Scan for the cell matching the given text and deliver its (x, y) coordinate at center. 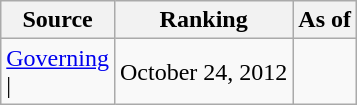
October 24, 2012 (203, 72)
As of (325, 20)
Governing| (58, 72)
Ranking (203, 20)
Source (58, 20)
